Scan for the cell matching the given text and deliver its [X, Y] coordinate at center. 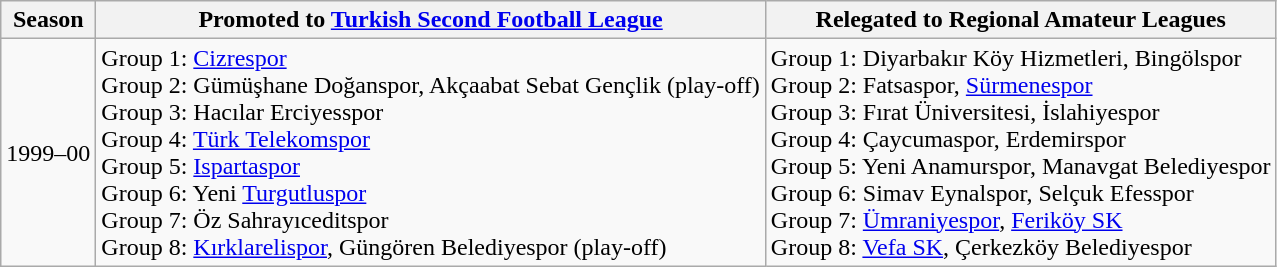
Season [48, 20]
Promoted to Turkish Second Football League [430, 20]
Relegated to Regional Amateur Leagues [1020, 20]
1999–00 [48, 152]
